Return the (x, y) coordinate for the center point of the cell that contains the specified text.  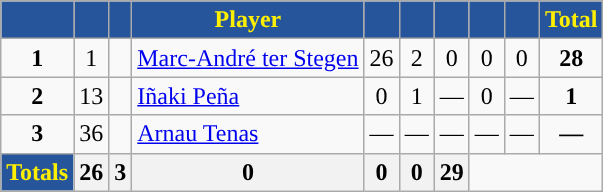
Iñaki Peña (248, 96)
Arnau Tenas (248, 134)
Marc-André ter Stegen (248, 58)
28 (571, 58)
Totals (38, 172)
29 (452, 172)
Player (248, 20)
36 (92, 134)
Total (571, 20)
13 (92, 96)
